Identify which cell holds the provided text, then report its [x, y] central coordinate. 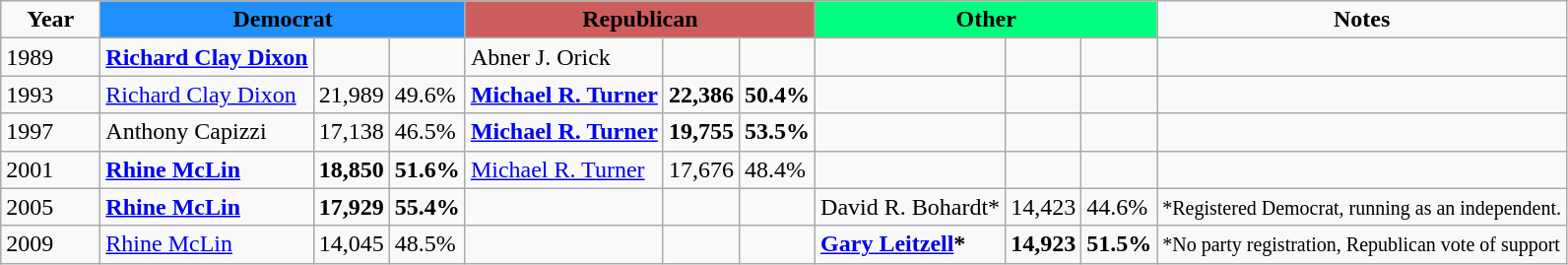
19,755 [701, 132]
*No party registration, Republican vote of support [1362, 244]
Year [51, 20]
David R. Bohardt* [910, 207]
1989 [51, 57]
17,138 [351, 132]
14,923 [1044, 244]
Democrat [284, 20]
46.5% [427, 132]
Anthony Capizzi [207, 132]
55.4% [427, 207]
Republican [640, 20]
Gary Leitzell* [910, 244]
1993 [51, 95]
18,850 [351, 169]
14,423 [1044, 207]
1997 [51, 132]
Other [987, 20]
17,676 [701, 169]
2001 [51, 169]
51.5% [1119, 244]
*Registered Democrat, running as an independent. [1362, 207]
48.4% [776, 169]
17,929 [351, 207]
21,989 [351, 95]
49.6% [427, 95]
50.4% [776, 95]
44.6% [1119, 207]
53.5% [776, 132]
2009 [51, 244]
Notes [1362, 20]
22,386 [701, 95]
2005 [51, 207]
14,045 [351, 244]
51.6% [427, 169]
48.5% [427, 244]
Abner J. Orick [563, 57]
